Return [X, Y] of the center of cell containing provided text 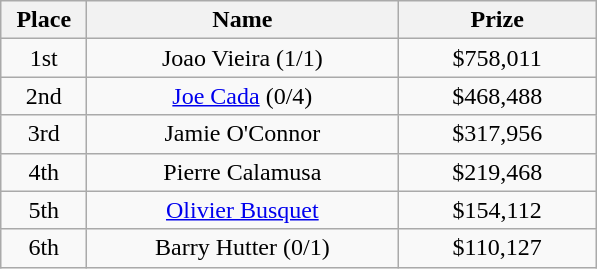
Joao Vieira (1/1) [242, 58]
1st [44, 58]
6th [44, 248]
2nd [44, 96]
4th [44, 172]
3rd [44, 134]
Name [242, 20]
$468,488 [498, 96]
Barry Hutter (0/1) [242, 248]
5th [44, 210]
Olivier Busquet [242, 210]
Place [44, 20]
Pierre Calamusa [242, 172]
$219,468 [498, 172]
Jamie O'Connor [242, 134]
$758,011 [498, 58]
$317,956 [498, 134]
$110,127 [498, 248]
Joe Cada (0/4) [242, 96]
$154,112 [498, 210]
Prize [498, 20]
